Search for the cell housing the specified text and yield its (X, Y) center coordinate. 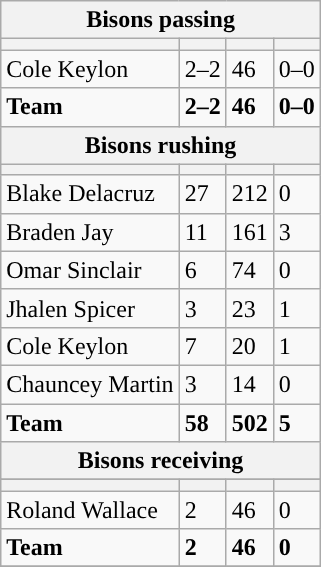
Omar Sinclair (90, 270)
161 (250, 232)
7 (202, 346)
Bisons rushing (161, 145)
Braden Jay (90, 232)
20 (250, 346)
Roland Wallace (90, 510)
11 (202, 232)
Bisons passing (161, 20)
Blake Delacruz (90, 194)
6 (202, 270)
Chauncey Martin (90, 384)
212 (250, 194)
Bisons receiving (161, 461)
23 (250, 308)
14 (250, 384)
5 (296, 423)
Jhalen Spicer (90, 308)
502 (250, 423)
74 (250, 270)
58 (202, 423)
27 (202, 194)
